Return [X, Y] of the center of cell containing provided text 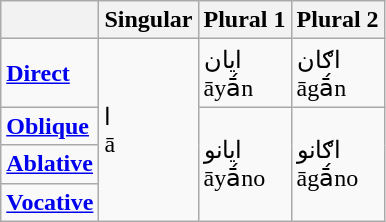
اā [148, 130]
Plural 2 [338, 20]
Oblique [50, 126]
ايانوāyā́no [244, 164]
Singular [148, 20]
Ablative [50, 164]
Vocative [50, 202]
اګانوāgā́no [338, 164]
اګانāgā́n [338, 73]
Plural 1 [244, 20]
ايانāyā́n [244, 73]
Direct [50, 73]
